Detect which cell encompasses the target text, then output its (X, Y) center coordinate. 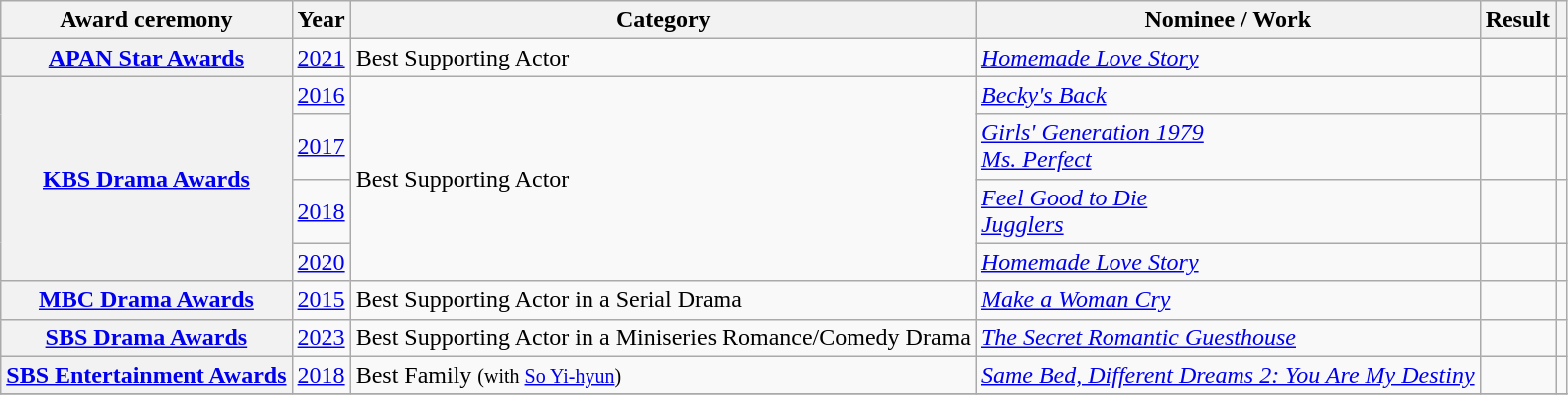
Best Family (with So Yi-hyun) (663, 375)
Feel Good to Die Jugglers (1228, 210)
APAN Star Awards (147, 58)
2016 (322, 95)
KBS Drama Awards (147, 179)
2021 (322, 58)
2020 (322, 262)
Category (663, 20)
Make a Woman Cry (1228, 300)
Nominee / Work (1228, 20)
2015 (322, 300)
2017 (322, 147)
Same Bed, Different Dreams 2: You Are My Destiny (1228, 375)
Award ceremony (147, 20)
Becky's Back (1228, 95)
2023 (322, 337)
Girls' Generation 1979 Ms. Perfect (1228, 147)
Result (1517, 20)
Best Supporting Actor in a Serial Drama (663, 300)
MBC Drama Awards (147, 300)
SBS Entertainment Awards (147, 375)
SBS Drama Awards (147, 337)
The Secret Romantic Guesthouse (1228, 337)
Year (322, 20)
Best Supporting Actor in a Miniseries Romance/Comedy Drama (663, 337)
